Search for the cell housing the specified text and yield its (X, Y) center coordinate. 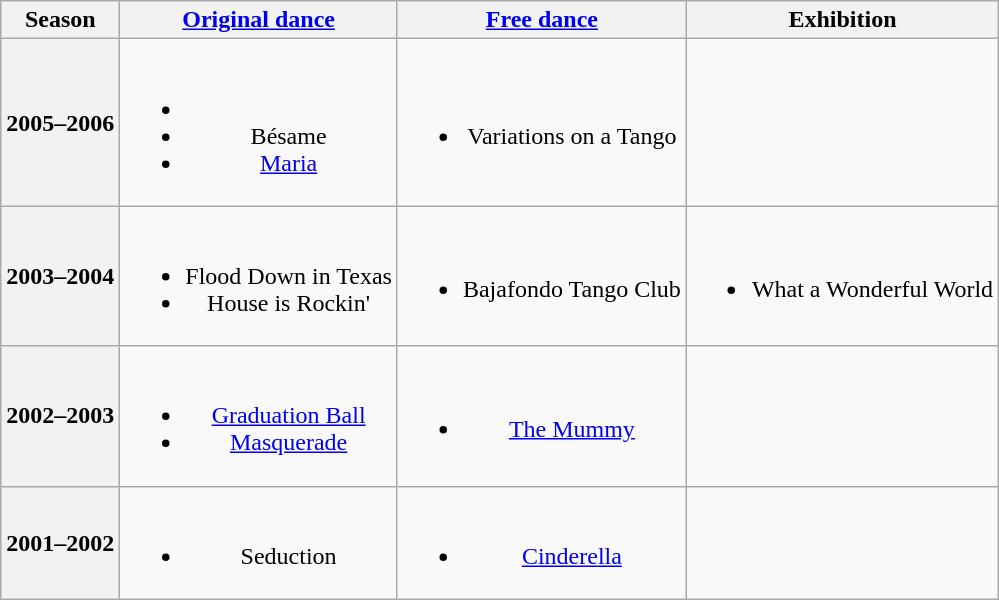
2005–2006 (60, 122)
Graduation Ball Masquerade (259, 416)
Exhibition (842, 20)
Original dance (259, 20)
2002–2003 (60, 416)
Free dance (542, 20)
The Mummy (542, 416)
Variations on a Tango (542, 122)
BésameMaria (259, 122)
2003–2004 (60, 276)
2001–2002 (60, 542)
What a Wonderful World (842, 276)
Bajafondo Tango Club (542, 276)
Seduction (259, 542)
Season (60, 20)
Cinderella (542, 542)
Flood Down in TexasHouse is Rockin' (259, 276)
